Return [X, Y] of the center of cell containing provided text 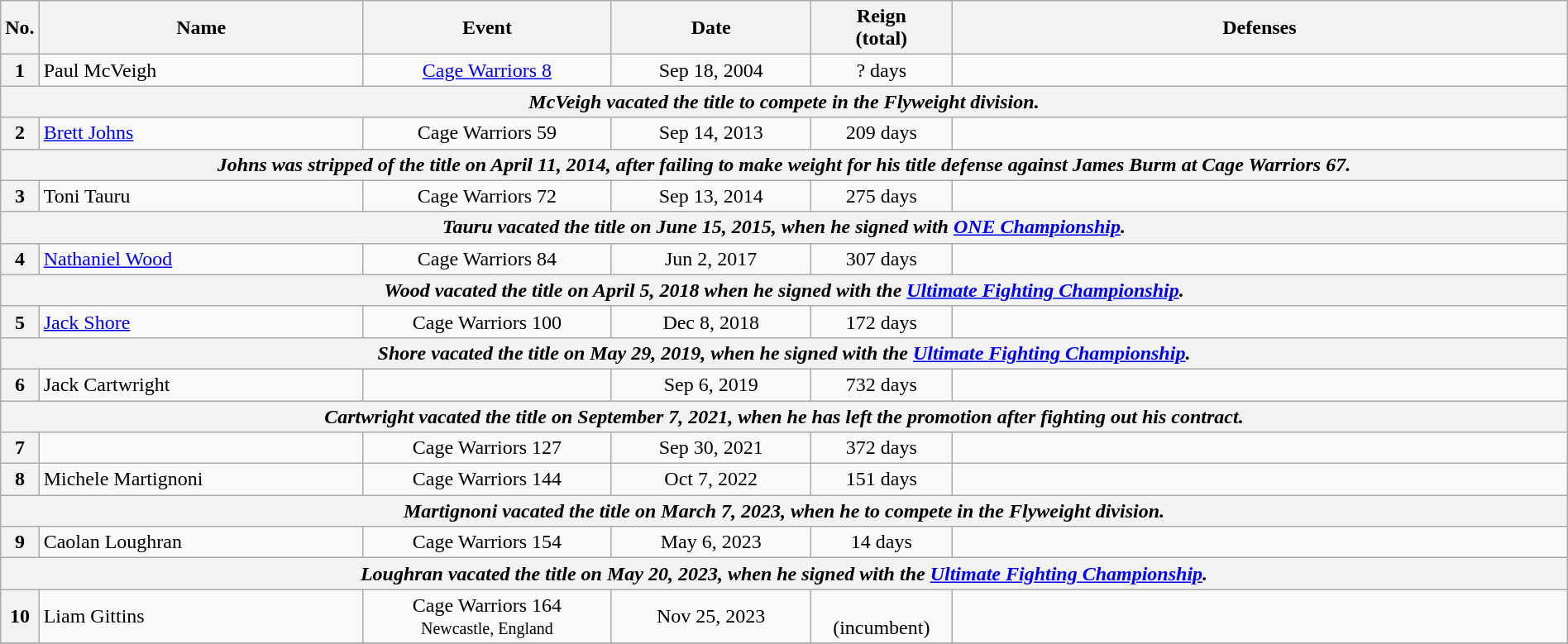
Nov 25, 2023 [711, 617]
Cage Warriors 164 Newcastle, England [486, 617]
4 [20, 259]
372 days [882, 448]
Jack Cartwright [201, 384]
Defenses [1260, 28]
Sep 30, 2021 [711, 448]
Paul McVeigh [201, 70]
732 days [882, 384]
Liam Gittins [201, 617]
Cage Warriors 84 [486, 259]
Sep 13, 2014 [711, 196]
Shore vacated the title on May 29, 2019, when he signed with the Ultimate Fighting Championship. [784, 353]
Nathaniel Wood [201, 259]
Toni Tauru [201, 196]
Brett Johns [201, 133]
Dec 8, 2018 [711, 322]
151 days [882, 479]
Cage Warriors 100 [486, 322]
Cage Warriors 8 [486, 70]
7 [20, 448]
9 [20, 542]
307 days [882, 259]
Event [486, 28]
May 6, 2023 [711, 542]
Jun 2, 2017 [711, 259]
2 [20, 133]
Sep 14, 2013 [711, 133]
8 [20, 479]
1 [20, 70]
Cage Warriors 144 [486, 479]
Oct 7, 2022 [711, 479]
Cage Warriors 72 [486, 196]
Reign(total) [882, 28]
275 days [882, 196]
Jack Shore [201, 322]
Loughran vacated the title on May 20, 2023, when he signed with the Ultimate Fighting Championship. [784, 574]
Cage Warriors 154 [486, 542]
6 [20, 384]
(incumbent) [882, 617]
3 [20, 196]
McVeigh vacated the title to compete in the Flyweight division. [784, 102]
No. [20, 28]
? days [882, 70]
Name [201, 28]
10 [20, 617]
209 days [882, 133]
Martignoni vacated the title on March 7, 2023, when he to compete in the Flyweight division. [784, 511]
Cage Warriors 127 [486, 448]
Sep 6, 2019 [711, 384]
Wood vacated the title on April 5, 2018 when he signed with the Ultimate Fighting Championship. [784, 290]
5 [20, 322]
Date [711, 28]
Caolan Loughran [201, 542]
Cartwright vacated the title on September 7, 2021, when he has left the promotion after fighting out his contract. [784, 416]
Johns was stripped of the title on April 11, 2014, after failing to make weight for his title defense against James Burm at Cage Warriors 67. [784, 165]
Sep 18, 2004 [711, 70]
Cage Warriors 59 [486, 133]
172 days [882, 322]
Tauru vacated the title on June 15, 2015, when he signed with ONE Championship. [784, 227]
Michele Martignoni [201, 479]
14 days [882, 542]
